Detect which cell encompasses the target text, then output its [X, Y] center coordinate. 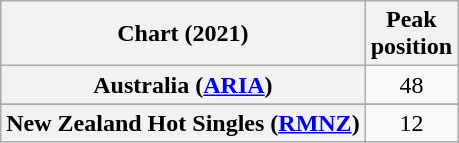
Chart (2021) [183, 34]
12 [411, 123]
Australia (ARIA) [183, 85]
Peakposition [411, 34]
New Zealand Hot Singles (RMNZ) [183, 123]
48 [411, 85]
